Find where the given text appears and provide that cell's center as [x, y] coordinate. 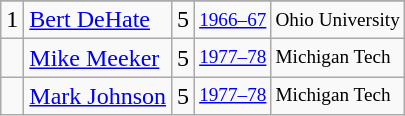
Ohio University [338, 20]
Mark Johnson [98, 96]
1966–67 [233, 20]
Bert DeHate [98, 20]
Mike Meeker [98, 58]
1 [12, 20]
